Capture the cell that displays the provided text and extract its (X, Y) central coordinate. 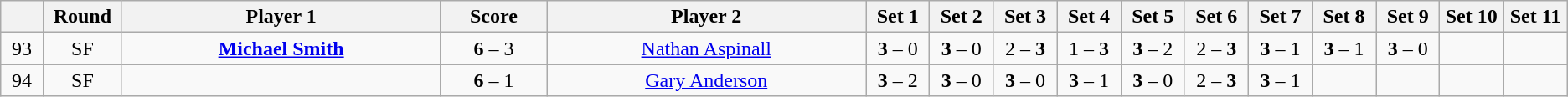
Set 10 (1472, 17)
1 – 3 (1089, 48)
Round (82, 17)
Set 8 (1344, 17)
6 – 3 (494, 48)
Set 7 (1280, 17)
Nathan Aspinall (707, 48)
Set 4 (1089, 17)
Gary Anderson (707, 80)
93 (22, 48)
Set 11 (1535, 17)
Score (494, 17)
Set 6 (1216, 17)
Set 3 (1025, 17)
6 – 1 (494, 80)
Player 1 (281, 17)
Michael Smith (281, 48)
Set 2 (962, 17)
Set 1 (898, 17)
Set 5 (1153, 17)
Player 2 (707, 17)
Set 9 (1408, 17)
94 (22, 80)
